Search for the cell housing the specified text and yield its [X, Y] center coordinate. 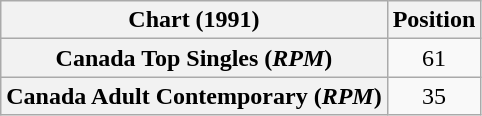
Canada Adult Contemporary (RPM) [194, 96]
35 [434, 96]
Position [434, 20]
61 [434, 58]
Canada Top Singles (RPM) [194, 58]
Chart (1991) [194, 20]
